From the cell containing the given text, extract its center point as (X, Y) coordinate. 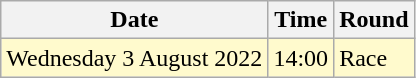
Time (301, 20)
Round (374, 20)
14:00 (301, 58)
Race (374, 58)
Date (134, 20)
Wednesday 3 August 2022 (134, 58)
